Provide the (x, y) coordinate of the cell's center where the given text is located.  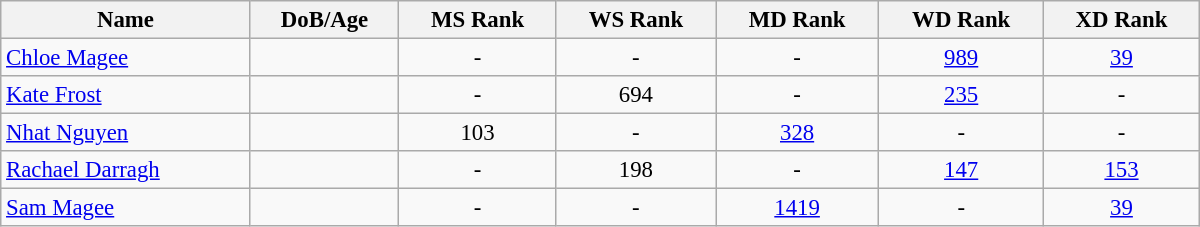
Name (126, 20)
DoB/Age (324, 20)
Nhat Nguyen (126, 133)
Kate Frost (126, 95)
Sam Magee (126, 208)
WD Rank (962, 20)
694 (636, 95)
198 (636, 170)
103 (478, 133)
147 (962, 170)
Rachael Darragh (126, 170)
XD Rank (1122, 20)
153 (1122, 170)
989 (962, 58)
235 (962, 95)
328 (798, 133)
1419 (798, 208)
MS Rank (478, 20)
Chloe Magee (126, 58)
MD Rank (798, 20)
WS Rank (636, 20)
